Detect which cell encompasses the target text, then output its (x, y) center coordinate. 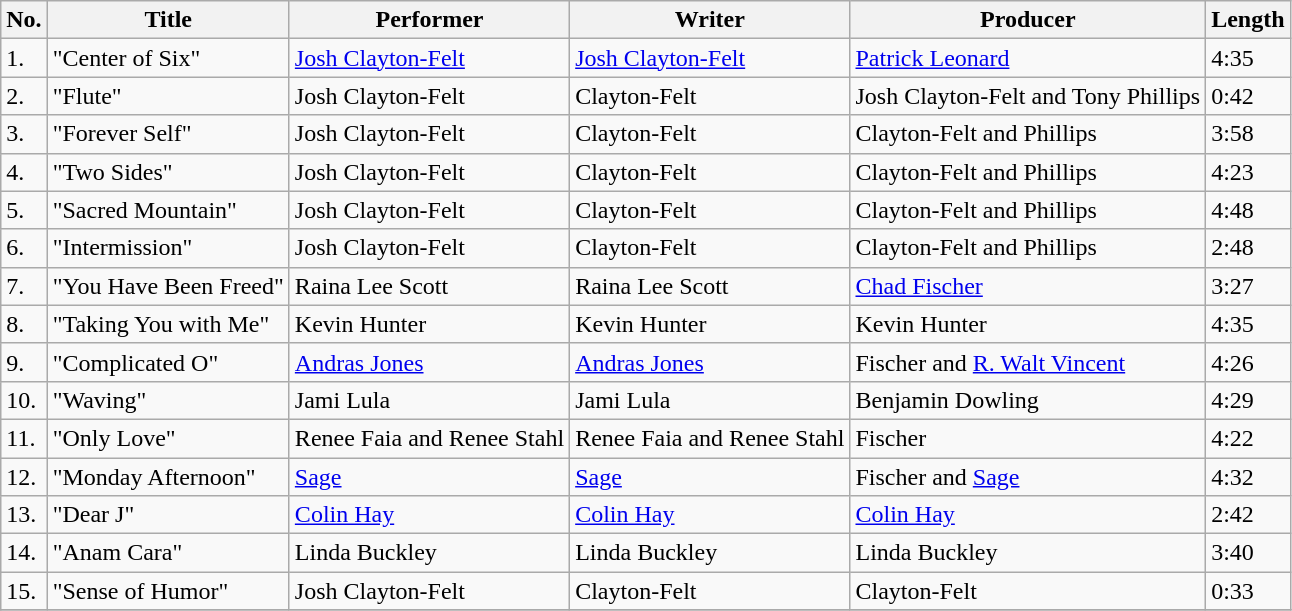
9. (24, 362)
3:40 (1248, 553)
2:48 (1248, 248)
13. (24, 515)
4. (24, 172)
"Sense of Humor" (168, 591)
4:22 (1248, 438)
Chad Fischer (1028, 286)
4:26 (1248, 362)
8. (24, 324)
4:29 (1248, 400)
"Complicated O" (168, 362)
3:27 (1248, 286)
0:42 (1248, 96)
4:32 (1248, 477)
Producer (1028, 20)
"Anam Cara" (168, 553)
Patrick Leonard (1028, 58)
Benjamin Dowling (1028, 400)
1. (24, 58)
"Center of Six" (168, 58)
12. (24, 477)
"Only Love" (168, 438)
Writer (710, 20)
11. (24, 438)
15. (24, 591)
Title (168, 20)
Performer (429, 20)
7. (24, 286)
"Intermission" (168, 248)
"Monday Afternoon" (168, 477)
Josh Clayton-Felt and Tony Phillips (1028, 96)
"Dear J" (168, 515)
14. (24, 553)
Fischer and Sage (1028, 477)
5. (24, 210)
Fischer and R. Walt Vincent (1028, 362)
Fischer (1028, 438)
Length (1248, 20)
2:42 (1248, 515)
"Taking You with Me" (168, 324)
"Two Sides" (168, 172)
"Waving" (168, 400)
6. (24, 248)
"Flute" (168, 96)
0:33 (1248, 591)
4:48 (1248, 210)
"Sacred Mountain" (168, 210)
3. (24, 134)
10. (24, 400)
No. (24, 20)
"You Have Been Freed" (168, 286)
"Forever Self" (168, 134)
4:23 (1248, 172)
2. (24, 96)
3:58 (1248, 134)
